Output the [x, y] coordinate of the center of the cell containing the given text.  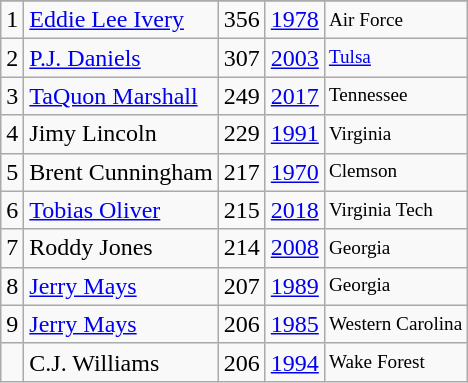
207 [242, 286]
7 [12, 248]
307 [242, 58]
229 [242, 134]
1 [12, 20]
Air Force [395, 20]
2008 [294, 248]
Eddie Lee Ivery [121, 20]
214 [242, 248]
P.J. Daniels [121, 58]
217 [242, 172]
1994 [294, 362]
Virginia Tech [395, 210]
215 [242, 210]
1985 [294, 324]
4 [12, 134]
Tobias Oliver [121, 210]
5 [12, 172]
Wake Forest [395, 362]
1991 [294, 134]
2018 [294, 210]
Jimy Lincoln [121, 134]
8 [12, 286]
Brent Cunningham [121, 172]
2017 [294, 96]
249 [242, 96]
Clemson [395, 172]
1978 [294, 20]
Virginia [395, 134]
2003 [294, 58]
6 [12, 210]
3 [12, 96]
1989 [294, 286]
Western Carolina [395, 324]
2 [12, 58]
9 [12, 324]
1970 [294, 172]
Roddy Jones [121, 248]
Tulsa [395, 58]
TaQuon Marshall [121, 96]
356 [242, 20]
Tennessee [395, 96]
C.J. Williams [121, 362]
